Return [X, Y] of the center of cell containing provided text 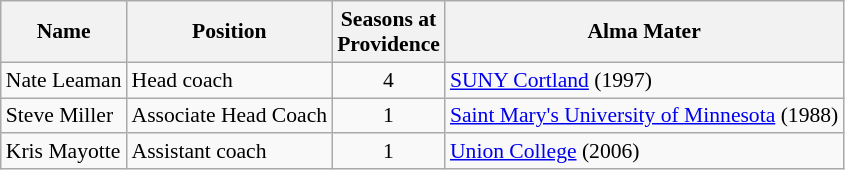
Kris Mayotte [64, 152]
Nate Leaman [64, 80]
Alma Mater [644, 32]
Head coach [230, 80]
Name [64, 32]
Position [230, 32]
SUNY Cortland (1997) [644, 80]
4 [388, 80]
Seasons atProvidence [388, 32]
Steve Miller [64, 116]
Union College (2006) [644, 152]
Assistant coach [230, 152]
Associate Head Coach [230, 116]
Saint Mary's University of Minnesota (1988) [644, 116]
